Detect which cell encompasses the target text, then output its [x, y] center coordinate. 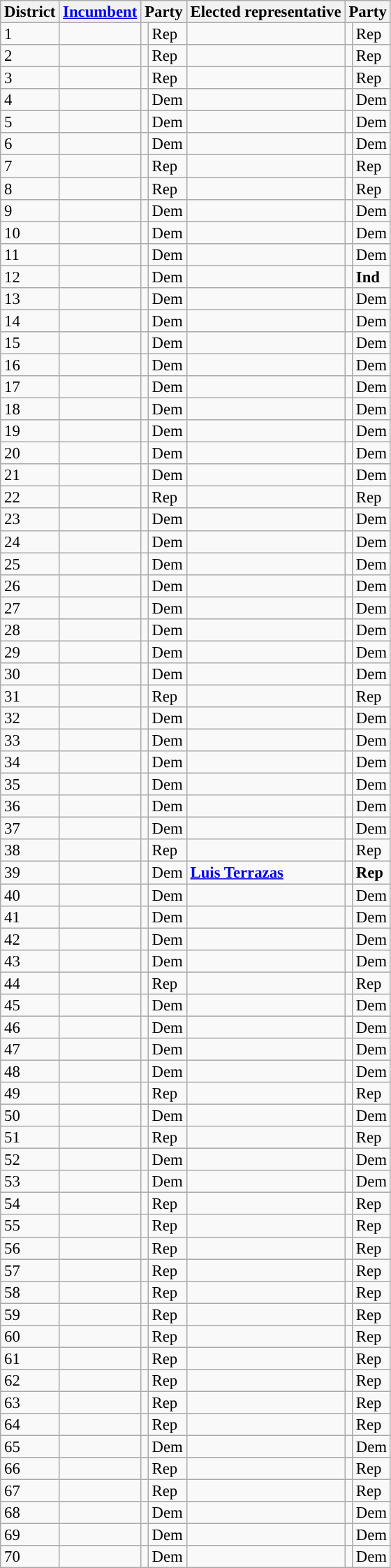
Elected representative [265, 12]
24 [30, 542]
Ind [371, 277]
46 [30, 1027]
District [30, 12]
15 [30, 343]
1 [30, 34]
35 [30, 785]
60 [30, 1337]
68 [30, 1513]
37 [30, 829]
50 [30, 1116]
58 [30, 1292]
25 [30, 564]
21 [30, 475]
4 [30, 100]
10 [30, 233]
55 [30, 1226]
30 [30, 674]
43 [30, 961]
9 [30, 210]
34 [30, 762]
13 [30, 299]
65 [30, 1447]
32 [30, 718]
47 [30, 1050]
67 [30, 1491]
44 [30, 983]
31 [30, 696]
49 [30, 1094]
56 [30, 1248]
38 [30, 851]
8 [30, 189]
42 [30, 939]
52 [30, 1160]
40 [30, 895]
18 [30, 409]
Luis Terrazas [265, 873]
61 [30, 1358]
23 [30, 520]
54 [30, 1204]
20 [30, 453]
22 [30, 498]
28 [30, 630]
12 [30, 277]
48 [30, 1071]
14 [30, 321]
70 [30, 1557]
11 [30, 254]
3 [30, 78]
6 [30, 144]
17 [30, 387]
39 [30, 873]
33 [30, 741]
45 [30, 1006]
41 [30, 917]
63 [30, 1402]
66 [30, 1469]
5 [30, 122]
29 [30, 652]
16 [30, 365]
57 [30, 1270]
62 [30, 1381]
26 [30, 586]
59 [30, 1314]
36 [30, 806]
2 [30, 56]
27 [30, 608]
53 [30, 1182]
7 [30, 166]
19 [30, 431]
Incumbent [101, 12]
64 [30, 1425]
69 [30, 1535]
51 [30, 1138]
